Output the (x, y) coordinate of the center of the cell containing the given text.  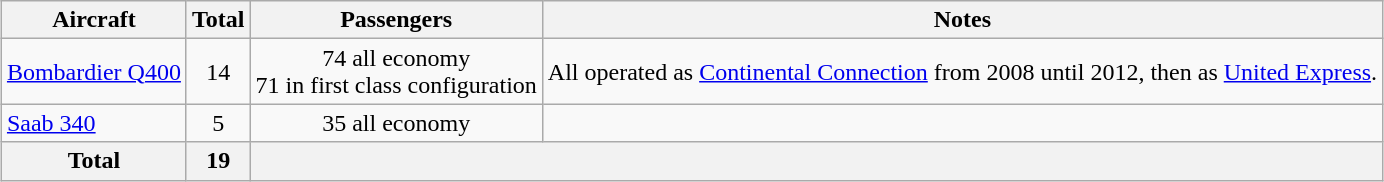
19 (218, 161)
Aircraft (94, 20)
Notes (962, 20)
Bombardier Q400 (94, 72)
14 (218, 72)
Saab 340 (94, 123)
All operated as Continental Connection from 2008 until 2012, then as United Express. (962, 72)
5 (218, 123)
35 all economy (396, 123)
74 all economy71 in first class configuration (396, 72)
Passengers (396, 20)
